Detect which cell encompasses the target text, then output its [X, Y] center coordinate. 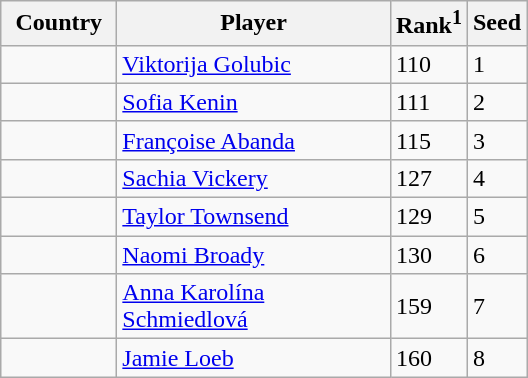
Sachia Vickery [254, 178]
159 [428, 306]
Jamie Loeb [254, 358]
Sofia Kenin [254, 102]
4 [496, 178]
1 [496, 64]
8 [496, 358]
Taylor Townsend [254, 217]
7 [496, 306]
2 [496, 102]
Country [59, 24]
Anna Karolína Schmiedlová [254, 306]
Françoise Abanda [254, 140]
129 [428, 217]
3 [496, 140]
111 [428, 102]
160 [428, 358]
Seed [496, 24]
Player [254, 24]
130 [428, 255]
110 [428, 64]
6 [496, 255]
115 [428, 140]
Rank1 [428, 24]
Viktorija Golubic [254, 64]
Naomi Broady [254, 255]
5 [496, 217]
127 [428, 178]
